Scan for the cell matching the given text and deliver its (x, y) coordinate at center. 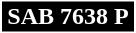
SAB 7638 P (68, 17)
